For the text-containing cell, return its midpoint in (X, Y) coordinate format. 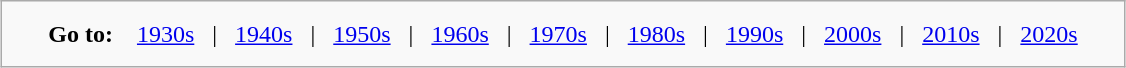
Go to: 1930s | 1940s | 1950s | 1960s | 1970s | 1980s | 1990s | 2000s | 2010s | 2020s (563, 34)
